Scan for the cell matching the given text and deliver its (X, Y) coordinate at center. 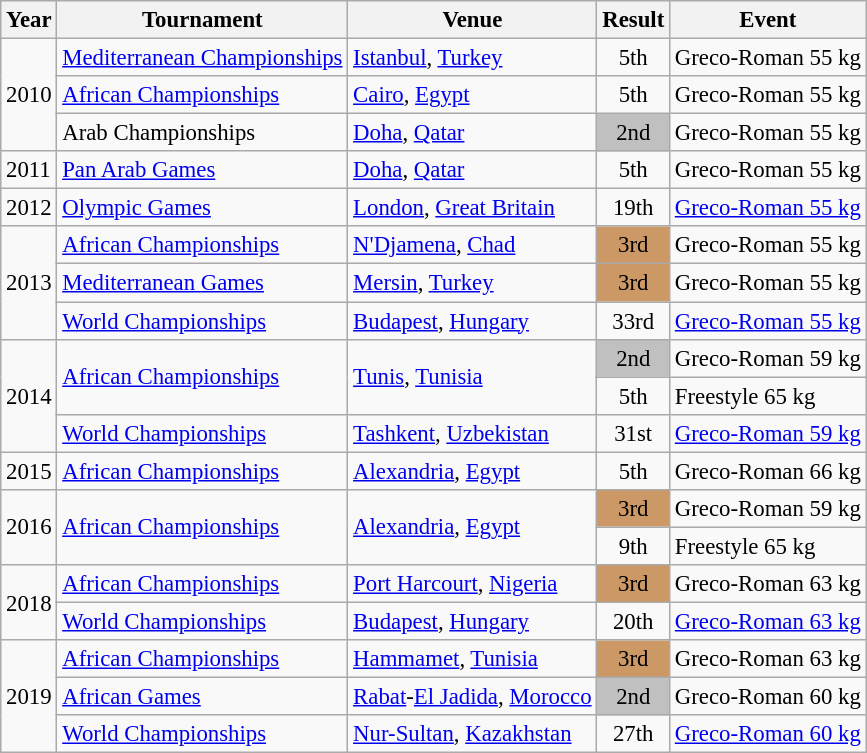
2015 (29, 471)
2010 (29, 96)
2012 (29, 208)
2016 (29, 528)
Venue (472, 20)
2019 (29, 696)
Port Harcourt, Nigeria (472, 584)
Mediterranean Games (202, 283)
London, Great Britain (472, 208)
Pan Arab Games (202, 170)
Year (29, 20)
Arab Championships (202, 133)
Istanbul, Turkey (472, 58)
19th (634, 208)
Olympic Games (202, 208)
Rabat-El Jadida, Morocco (472, 697)
Tunis, Tunisia (472, 376)
Hammamet, Tunisia (472, 659)
20th (634, 621)
Mediterranean Championships (202, 58)
2011 (29, 170)
Result (634, 20)
Cairo, Egypt (472, 95)
2014 (29, 396)
31st (634, 433)
Tashkent, Uzbekistan (472, 433)
Event (768, 20)
9th (634, 546)
33rd (634, 321)
Mersin, Turkey (472, 283)
2013 (29, 282)
Tournament (202, 20)
Nur-Sultan, Kazakhstan (472, 734)
Greco-Roman 66 kg (768, 471)
African Games (202, 697)
27th (634, 734)
2018 (29, 602)
N'Djamena, Chad (472, 245)
